Return the (x, y) coordinate for the center point of the cell that contains the specified text.  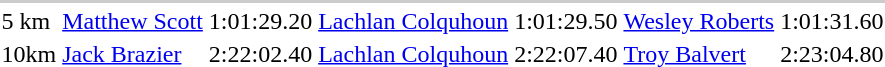
Wesley Roberts (699, 21)
Matthew Scott (133, 21)
5 km (29, 21)
1:01:31.60 (832, 21)
Lachlan Colquhoun (414, 21)
1:01:29.20 (260, 21)
1:01:29.50 (566, 21)
